Scan for the cell matching the given text and deliver its [X, Y] coordinate at center. 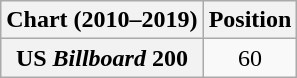
Chart (2010–2019) [102, 20]
60 [250, 58]
US Billboard 200 [102, 58]
Position [250, 20]
